Pinpoint the cell where the given text exists, returning its [X, Y] midpoint coordinate. 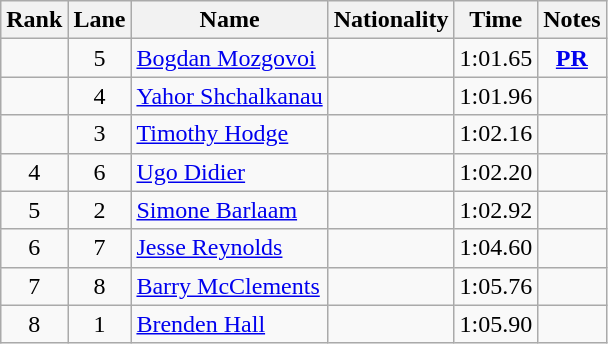
1:05.76 [496, 286]
1:01.65 [496, 58]
Rank [34, 20]
Jesse Reynolds [230, 248]
Simone Barlaam [230, 210]
Brenden Hall [230, 324]
1:02.20 [496, 172]
1:01.96 [496, 96]
Notes [572, 20]
1:05.90 [496, 324]
1 [100, 324]
Timothy Hodge [230, 134]
Yahor Shchalkanau [230, 96]
1:04.60 [496, 248]
Lane [100, 20]
Nationality [391, 20]
Barry McClements [230, 286]
PR [572, 58]
Name [230, 20]
Time [496, 20]
2 [100, 210]
Bogdan Mozgovoi [230, 58]
Ugo Didier [230, 172]
3 [100, 134]
1:02.16 [496, 134]
1:02.92 [496, 210]
